Return the (X, Y) coordinate for the center point of the cell that contains the specified text.  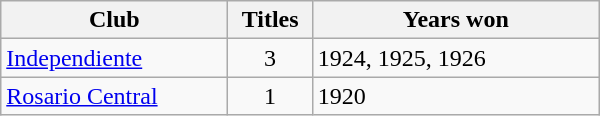
3 (270, 58)
1924, 1925, 1926 (456, 58)
1920 (456, 96)
Rosario Central (114, 96)
Titles (270, 20)
Years won (456, 20)
1 (270, 96)
Club (114, 20)
Independiente (114, 58)
